Return the (X, Y) coordinate for the center point of the cell that contains the specified text.  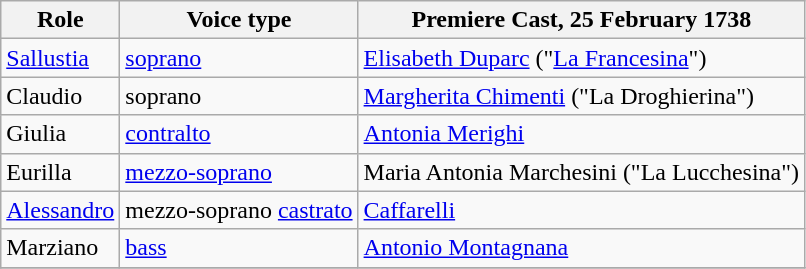
Role (60, 20)
Premiere Cast, 25 February 1738 (582, 20)
Giulia (60, 134)
Antonio Montagnana (582, 248)
Elisabeth Duparc ("La Francesina") (582, 58)
Caffarelli (582, 210)
mezzo-soprano (239, 172)
Sallustia (60, 58)
Antonia Merighi (582, 134)
mezzo-soprano castrato (239, 210)
Alessandro (60, 210)
Marziano (60, 248)
Voice type (239, 20)
Claudio (60, 96)
Eurilla (60, 172)
Maria Antonia Marchesini ("La Lucchesina") (582, 172)
contralto (239, 134)
Margherita Chimenti ("La Droghierina") (582, 96)
bass (239, 248)
